Locate the cell with the specified text and output its [x, y] center coordinate. 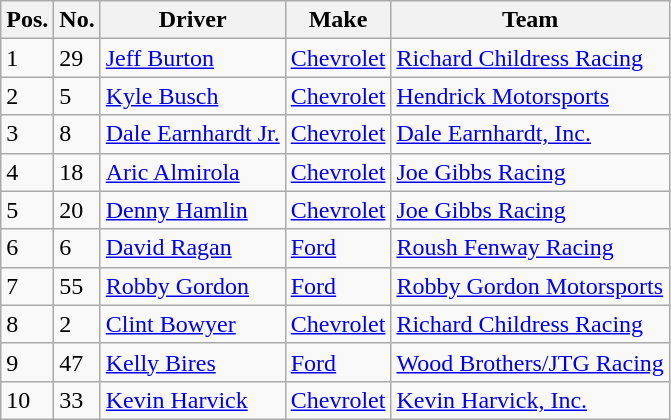
7 [28, 286]
9 [28, 362]
Driver [192, 20]
Dale Earnhardt, Inc. [530, 134]
20 [77, 210]
Kevin Harvick [192, 400]
Pos. [28, 20]
29 [77, 58]
47 [77, 362]
Denny Hamlin [192, 210]
Make [338, 20]
Kyle Busch [192, 96]
Jeff Burton [192, 58]
3 [28, 134]
55 [77, 286]
33 [77, 400]
18 [77, 172]
10 [28, 400]
Clint Bowyer [192, 324]
Dale Earnhardt Jr. [192, 134]
David Ragan [192, 248]
Roush Fenway Racing [530, 248]
Team [530, 20]
1 [28, 58]
Hendrick Motorsports [530, 96]
Robby Gordon Motorsports [530, 286]
4 [28, 172]
Kevin Harvick, Inc. [530, 400]
No. [77, 20]
Robby Gordon [192, 286]
Kelly Bires [192, 362]
Wood Brothers/JTG Racing [530, 362]
Aric Almirola [192, 172]
